Search for the cell housing the specified text and yield its [x, y] center coordinate. 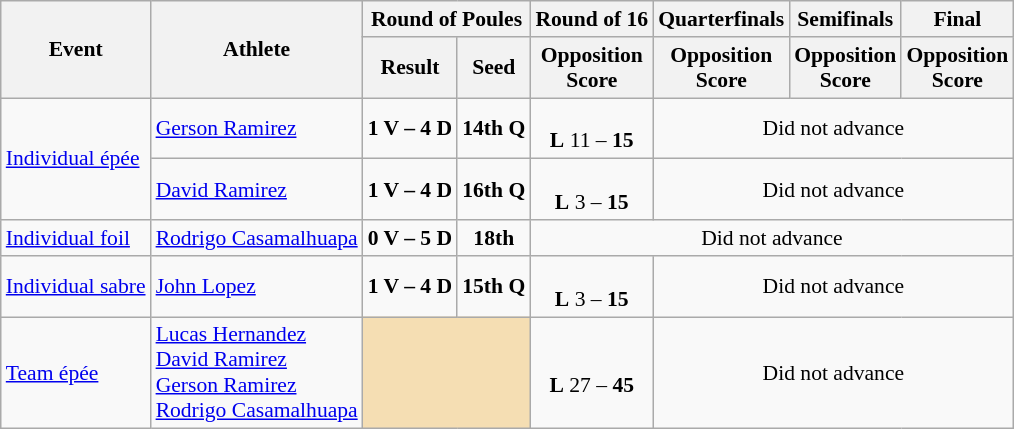
0 V – 5 D [410, 238]
Round of 16 [592, 19]
Individual foil [76, 238]
Athlete [257, 50]
David Ramirez [257, 190]
Individual épée [76, 159]
Result [410, 68]
Round of Poules [447, 19]
Quarterfinals [721, 19]
Lucas HernandezDavid RamirezGerson RamirezRodrigo Casamalhuapa [257, 373]
L 11 – 15 [592, 128]
Rodrigo Casamalhuapa [257, 238]
14th Q [494, 128]
John Lopez [257, 286]
Individual sabre [76, 286]
18th [494, 238]
L 27 – 45 [592, 373]
Event [76, 50]
Gerson Ramirez [257, 128]
16th Q [494, 190]
Final [957, 19]
Team épée [76, 373]
15th Q [494, 286]
Seed [494, 68]
Semifinals [845, 19]
